From the cell containing the given text, extract its center point as [x, y] coordinate. 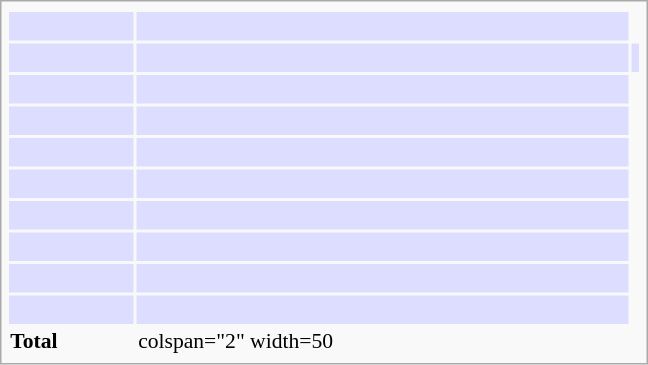
Total [72, 341]
colspan="2" width=50 [383, 341]
